Capture the cell that displays the provided text and extract its (x, y) central coordinate. 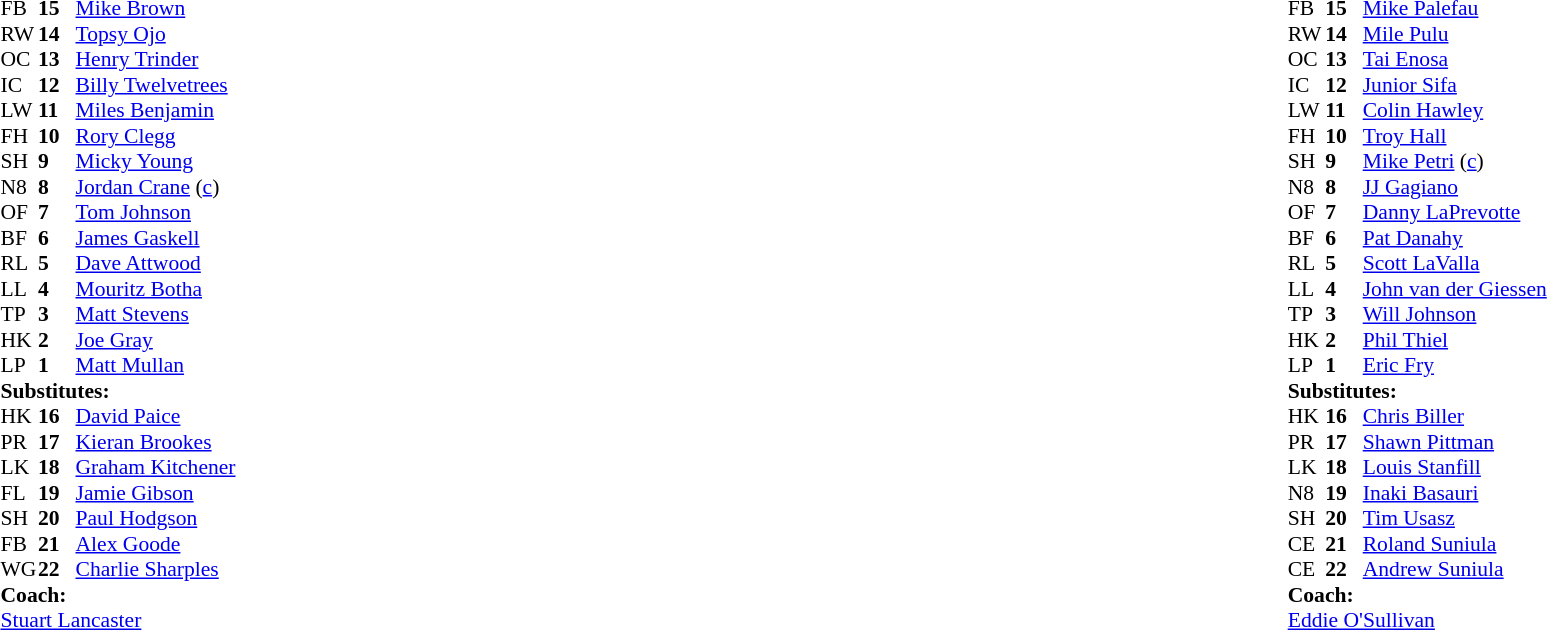
Tom Johnson (156, 213)
Troy Hall (1455, 136)
John van der Giessen (1455, 289)
Mile Pulu (1455, 34)
Tim Usasz (1455, 519)
Inaki Basauri (1455, 493)
Miles Benjamin (156, 111)
Alex Goode (156, 544)
Micky Young (156, 161)
Henry Trinder (156, 59)
Danny LaPrevotte (1455, 213)
Rory Clegg (156, 136)
FL (19, 493)
Roland Suniula (1455, 544)
Kieran Brookes (156, 442)
Phil Thiel (1455, 340)
Chris Biller (1455, 417)
Eric Fry (1455, 365)
WG (19, 569)
Colin Hawley (1455, 111)
Topsy Ojo (156, 34)
Paul Hodgson (156, 519)
Jamie Gibson (156, 493)
David Paice (156, 417)
Junior Sifa (1455, 85)
Will Johnson (1455, 315)
Joe Gray (156, 340)
Andrew Suniula (1455, 569)
Mouritz Botha (156, 289)
Tai Enosa (1455, 59)
Matt Stevens (156, 315)
Charlie Sharples (156, 569)
James Gaskell (156, 238)
Mike Petri (c) (1455, 161)
Pat Danahy (1455, 238)
JJ Gagiano (1455, 187)
Jordan Crane (c) (156, 187)
Billy Twelvetrees (156, 85)
Shawn Pittman (1455, 442)
Dave Attwood (156, 263)
Louis Stanfill (1455, 467)
Scott LaValla (1455, 263)
Graham Kitchener (156, 467)
FB (19, 544)
Matt Mullan (156, 365)
